Return [x, y] of the center of cell containing provided text 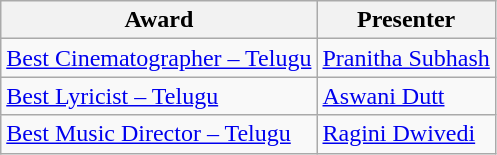
Aswani Dutt [406, 96]
Best Music Director – Telugu [159, 134]
Pranitha Subhash [406, 58]
Best Lyricist – Telugu [159, 96]
Best Cinematographer – Telugu [159, 58]
Award [159, 20]
Presenter [406, 20]
Ragini Dwivedi [406, 134]
